Return the [x, y] coordinate for the center point of the cell that contains the specified text.  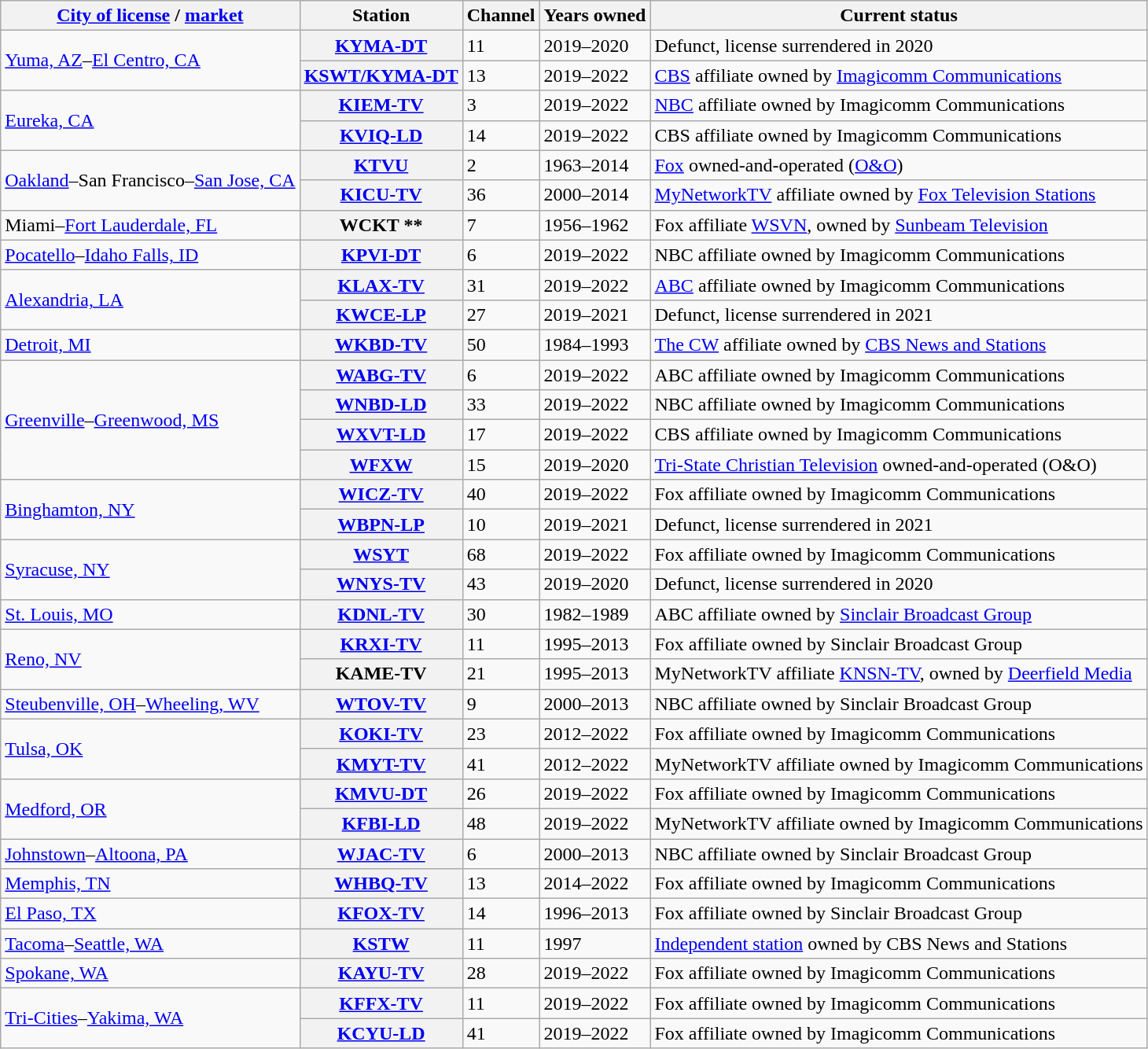
WTOV-TV [381, 704]
KMYT-TV [381, 764]
WICZ-TV [381, 495]
WABG-TV [381, 375]
KFFX-TV [381, 1003]
WNYS-TV [381, 584]
7 [501, 225]
The CW affiliate owned by CBS News and Stations [899, 344]
17 [501, 435]
Miami–Fort Lauderdale, FL [150, 225]
Detroit, MI [150, 344]
KTVU [381, 165]
23 [501, 734]
26 [501, 793]
68 [501, 554]
33 [501, 405]
Spokane, WA [150, 974]
40 [501, 495]
Steubenville, OH–Wheeling, WV [150, 704]
Reno, NV [150, 659]
KFBI-LD [381, 823]
1982–1989 [594, 614]
Pocatello–Idaho Falls, ID [150, 255]
Alexandria, LA [150, 300]
Independent station owned by CBS News and Stations [899, 944]
KOKI-TV [381, 734]
WKBD-TV [381, 344]
Yuma, AZ–El Centro, CA [150, 61]
KMVU-DT [381, 793]
Greenville–Greenwood, MS [150, 420]
43 [501, 584]
Tri-State Christian Television owned-and-operated (O&O) [899, 465]
WJAC-TV [381, 853]
WSYT [381, 554]
2014–2022 [594, 884]
27 [501, 315]
30 [501, 614]
WXVT-LD [381, 435]
2000–2014 [594, 195]
1963–2014 [594, 165]
15 [501, 465]
Medford, OR [150, 808]
2 [501, 165]
KPVI-DT [381, 255]
Binghamton, NY [150, 510]
1956–1962 [594, 225]
KDNL-TV [381, 614]
Johnstown–Altoona, PA [150, 853]
10 [501, 524]
Oakland–San Francisco–San Jose, CA [150, 180]
WNBD-LD [381, 405]
KVIQ-LD [381, 135]
Tulsa, OK [150, 749]
Syracuse, NY [150, 569]
Fox owned-and-operated (O&O) [899, 165]
KYMA-DT [381, 46]
Memphis, TN [150, 884]
KSTW [381, 944]
Channel [501, 16]
Tacoma–Seattle, WA [150, 944]
WFXW [381, 465]
KFOX-TV [381, 914]
31 [501, 285]
Station [381, 16]
28 [501, 974]
Tri-Cities–Yakima, WA [150, 1018]
50 [501, 344]
KICU-TV [381, 195]
City of license / market [150, 16]
KAME-TV [381, 674]
36 [501, 195]
El Paso, TX [150, 914]
ABC affiliate owned by Sinclair Broadcast Group [899, 614]
21 [501, 674]
1996–2013 [594, 914]
Eureka, CA [150, 120]
48 [501, 823]
WBPN-LP [381, 524]
1997 [594, 944]
WCKT ** [381, 225]
MyNetworkTV affiliate KNSN-TV, owned by Deerfield Media [899, 674]
MyNetworkTV affiliate owned by Fox Television Stations [899, 195]
3 [501, 105]
Current status [899, 16]
Years owned [594, 16]
KIEM-TV [381, 105]
9 [501, 704]
1984–1993 [594, 344]
KRXI-TV [381, 644]
KLAX-TV [381, 285]
KWCE-LP [381, 315]
KAYU-TV [381, 974]
Fox affiliate WSVN, owned by Sunbeam Television [899, 225]
WHBQ-TV [381, 884]
KCYU-LD [381, 1033]
KSWT/KYMA-DT [381, 75]
St. Louis, MO [150, 614]
